Find where the given text appears and provide that cell's center as (x, y) coordinate. 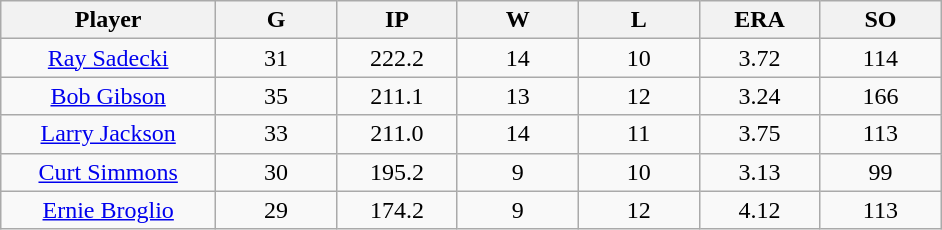
3.13 (760, 172)
99 (880, 172)
W (518, 20)
211.0 (396, 134)
13 (518, 96)
Player (108, 20)
29 (276, 210)
33 (276, 134)
ERA (760, 20)
114 (880, 58)
L (638, 20)
Larry Jackson (108, 134)
11 (638, 134)
211.1 (396, 96)
G (276, 20)
Curt Simmons (108, 172)
30 (276, 172)
Ernie Broglio (108, 210)
IP (396, 20)
3.24 (760, 96)
166 (880, 96)
174.2 (396, 210)
35 (276, 96)
4.12 (760, 210)
3.72 (760, 58)
31 (276, 58)
222.2 (396, 58)
SO (880, 20)
195.2 (396, 172)
3.75 (760, 134)
Bob Gibson (108, 96)
Ray Sadecki (108, 58)
